Return (X, Y) of the center of cell containing provided text 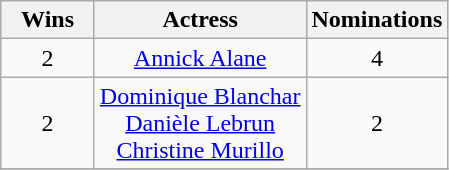
4 (377, 58)
Nominations (377, 20)
Annick Alane (200, 58)
Wins (48, 20)
Dominique BlancharDanièle LebrunChristine Murillo (200, 123)
Actress (200, 20)
